Pinpoint the cell where the given text exists, returning its [X, Y] midpoint coordinate. 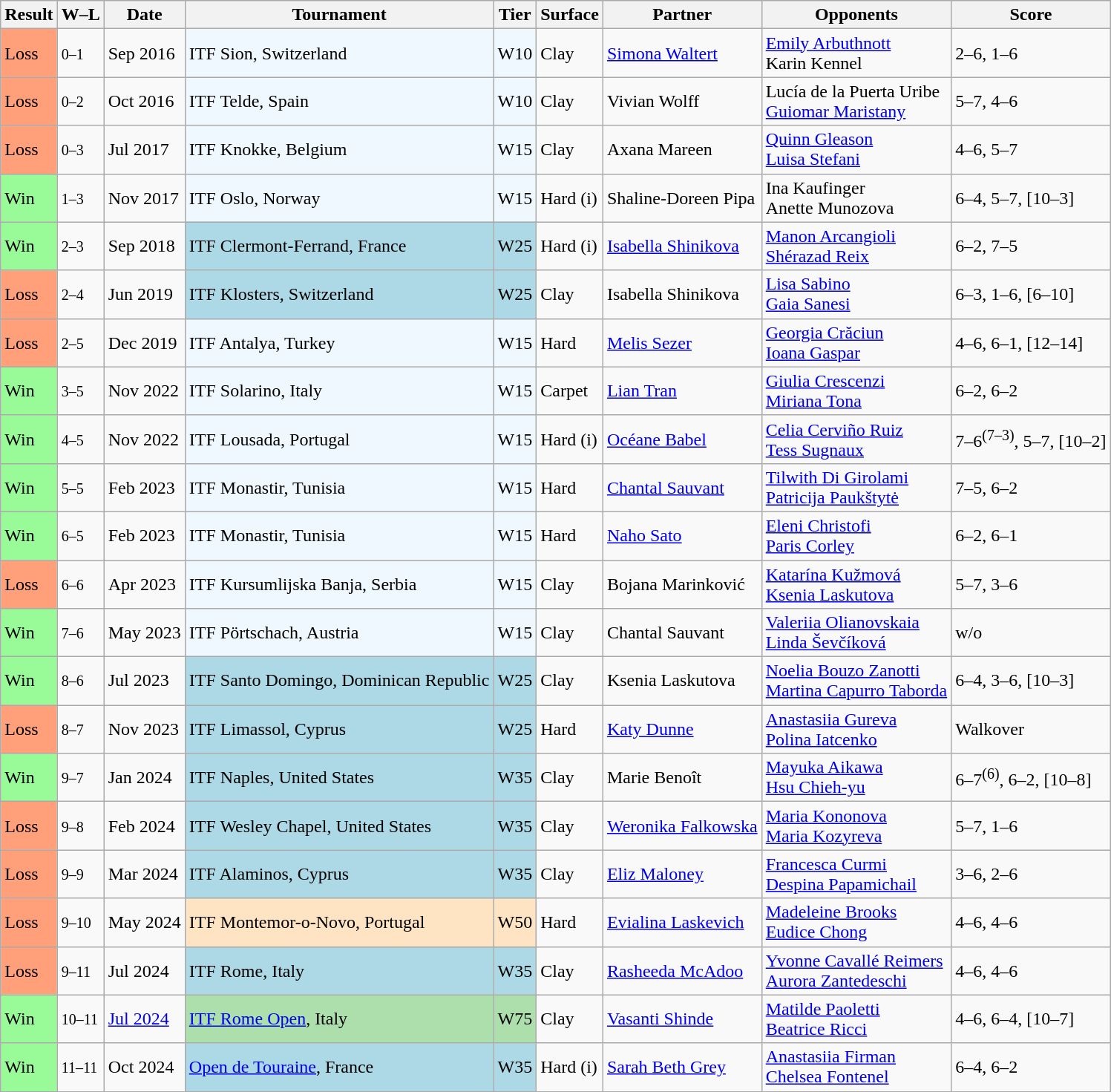
ITF Alaminos, Cyprus [339, 874]
Evialina Laskevich [682, 922]
Oct 2024 [144, 1068]
Tournament [339, 15]
Ina Kaufinger Anette Munozova [856, 197]
Emily Arbuthnott Karin Kennel [856, 53]
9–9 [80, 874]
Georgia Crăciun Ioana Gaspar [856, 343]
ITF Klosters, Switzerland [339, 294]
5–7, 4–6 [1031, 101]
Jan 2024 [144, 778]
ITF Clermont-Ferrand, France [339, 246]
ITF Pörtschach, Austria [339, 632]
6–6 [80, 583]
Sep 2018 [144, 246]
Vasanti Shinde [682, 1019]
Naho Sato [682, 536]
Anastasiia Gureva Polina Iatcenko [856, 729]
Lisa Sabino Gaia Sanesi [856, 294]
3–5 [80, 390]
Jul 2017 [144, 150]
8–7 [80, 729]
Maria Kononova Maria Kozyreva [856, 825]
ITF Kursumlijska Banja, Serbia [339, 583]
W50 [515, 922]
0–3 [80, 150]
6–7(6), 6–2, [10–8] [1031, 778]
ITF Rome, Italy [339, 971]
ITF Lousada, Portugal [339, 439]
W75 [515, 1019]
ITF Rome Open, Italy [339, 1019]
Madeleine Brooks Eudice Chong [856, 922]
Dec 2019 [144, 343]
Giulia Crescenzi Miriana Tona [856, 390]
Jul 2023 [144, 681]
Ksenia Laskutova [682, 681]
Simona Waltert [682, 53]
Nov 2023 [144, 729]
2–4 [80, 294]
6–3, 1–6, [6–10] [1031, 294]
5–7, 3–6 [1031, 583]
Eliz Maloney [682, 874]
8–6 [80, 681]
Opponents [856, 15]
11–11 [80, 1068]
ITF Santo Domingo, Dominican Republic [339, 681]
Lian Tran [682, 390]
May 2023 [144, 632]
6–2, 6–1 [1031, 536]
Partner [682, 15]
Walkover [1031, 729]
ITF Sion, Switzerland [339, 53]
6–5 [80, 536]
ITF Montemor-o-Novo, Portugal [339, 922]
Océane Babel [682, 439]
Mar 2024 [144, 874]
Jun 2019 [144, 294]
6–2, 6–2 [1031, 390]
1–3 [80, 197]
Sarah Beth Grey [682, 1068]
Noelia Bouzo Zanotti Martina Capurro Taborda [856, 681]
Feb 2024 [144, 825]
9–8 [80, 825]
Surface [570, 15]
Eleni Christofi Paris Corley [856, 536]
9–11 [80, 971]
5–5 [80, 487]
4–5 [80, 439]
2–6, 1–6 [1031, 53]
Sep 2016 [144, 53]
Apr 2023 [144, 583]
ITF Naples, United States [339, 778]
Matilde Paoletti Beatrice Ricci [856, 1019]
2–3 [80, 246]
ITF Oslo, Norway [339, 197]
May 2024 [144, 922]
Bojana Marinković [682, 583]
0–1 [80, 53]
Result [29, 15]
Katarína Kužmová Ksenia Laskutova [856, 583]
Valeriia Olianovskaia Linda Ševčíková [856, 632]
Date [144, 15]
7–6(7–3), 5–7, [10–2] [1031, 439]
Rasheeda McAdoo [682, 971]
9–10 [80, 922]
Shaline-Doreen Pipa [682, 197]
Lucía de la Puerta Uribe Guiomar Maristany [856, 101]
0–2 [80, 101]
Open de Touraine, France [339, 1068]
Quinn Gleason Luisa Stefani [856, 150]
Score [1031, 15]
ITF Wesley Chapel, United States [339, 825]
Celia Cerviño Ruiz Tess Sugnaux [856, 439]
Oct 2016 [144, 101]
Melis Sezer [682, 343]
Marie Benoît [682, 778]
Weronika Falkowska [682, 825]
Manon Arcangioli Shérazad Reix [856, 246]
Axana Mareen [682, 150]
Nov 2017 [144, 197]
Anastasiia Firman Chelsea Fontenel [856, 1068]
2–5 [80, 343]
Carpet [570, 390]
6–4, 3–6, [10–3] [1031, 681]
ITF Knokke, Belgium [339, 150]
Vivian Wolff [682, 101]
W–L [80, 15]
Tier [515, 15]
4–6, 6–1, [12–14] [1031, 343]
4–6, 6–4, [10–7] [1031, 1019]
Mayuka Aikawa Hsu Chieh-yu [856, 778]
Yvonne Cavallé Reimers Aurora Zantedeschi [856, 971]
4–6, 5–7 [1031, 150]
Katy Dunne [682, 729]
Tilwith Di Girolami Patricija Paukštytė [856, 487]
6–2, 7–5 [1031, 246]
ITF Limassol, Cyprus [339, 729]
7–6 [80, 632]
3–6, 2–6 [1031, 874]
7–5, 6–2 [1031, 487]
6–4, 5–7, [10–3] [1031, 197]
ITF Telde, Spain [339, 101]
9–7 [80, 778]
5–7, 1–6 [1031, 825]
6–4, 6–2 [1031, 1068]
ITF Antalya, Turkey [339, 343]
Francesca Curmi Despina Papamichail [856, 874]
10–11 [80, 1019]
ITF Solarino, Italy [339, 390]
w/o [1031, 632]
